Extract the [X, Y] coordinate from the center of the cell holding the provided text.  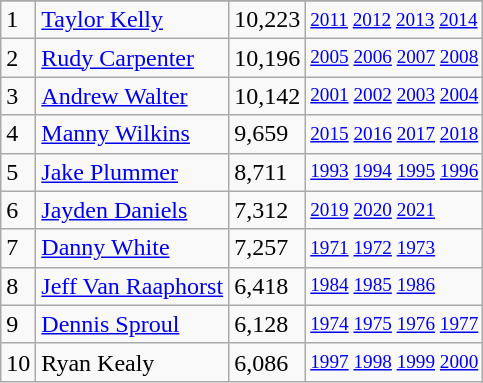
7,257 [268, 248]
9 [18, 324]
10,196 [268, 58]
2001 2002 2003 2004 [394, 96]
7,312 [268, 210]
5 [18, 172]
2015 2016 2017 2018 [394, 134]
6,128 [268, 324]
Manny Wilkins [132, 134]
10 [18, 362]
4 [18, 134]
10,142 [268, 96]
Taylor Kelly [132, 20]
1993 1994 1995 1996 [394, 172]
1971 1972 1973 [394, 248]
3 [18, 96]
1 [18, 20]
2011 2012 2013 2014 [394, 20]
1974 1975 1976 1977 [394, 324]
6,418 [268, 286]
Ryan Kealy [132, 362]
Rudy Carpenter [132, 58]
1984 1985 1986 [394, 286]
8,711 [268, 172]
1997 1998 1999 2000 [394, 362]
Jayden Daniels [132, 210]
6,086 [268, 362]
2019 2020 2021 [394, 210]
6 [18, 210]
Danny White [132, 248]
8 [18, 286]
10,223 [268, 20]
7 [18, 248]
Jeff Van Raaphorst [132, 286]
Dennis Sproul [132, 324]
9,659 [268, 134]
Andrew Walter [132, 96]
2 [18, 58]
2005 2006 2007 2008 [394, 58]
Jake Plummer [132, 172]
